Capture the cell that displays the provided text and extract its (x, y) central coordinate. 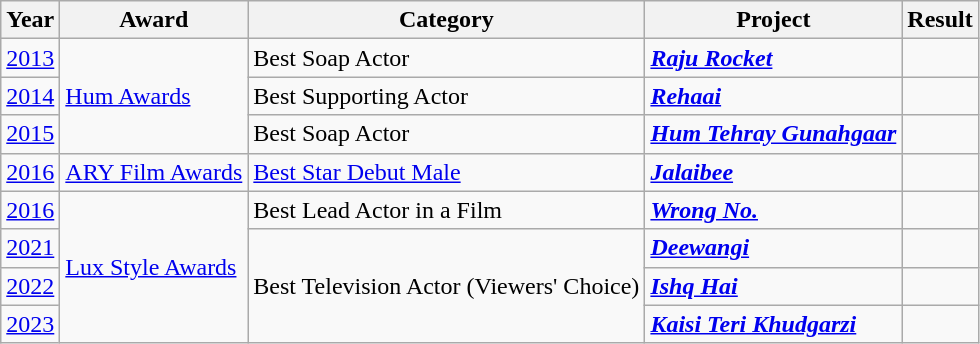
Deewangi (774, 248)
Ishq Hai (774, 286)
Lux Style Awards (154, 267)
2021 (30, 248)
2014 (30, 96)
Rehaai (774, 96)
Kaisi Teri Khudgarzi (774, 324)
Wrong No. (774, 210)
Best Supporting Actor (446, 96)
Award (154, 20)
Raju Rocket (774, 58)
Best Lead Actor in a Film (446, 210)
Result (940, 20)
ARY Film Awards (154, 172)
Hum Tehray Gunahgaar (774, 134)
2013 (30, 58)
2015 (30, 134)
2022 (30, 286)
Year (30, 20)
Project (774, 20)
Best Star Debut Male (446, 172)
Jalaibee (774, 172)
Best Television Actor (Viewers' Choice) (446, 286)
2023 (30, 324)
Category (446, 20)
Hum Awards (154, 96)
